Detect which cell encompasses the target text, then output its [X, Y] center coordinate. 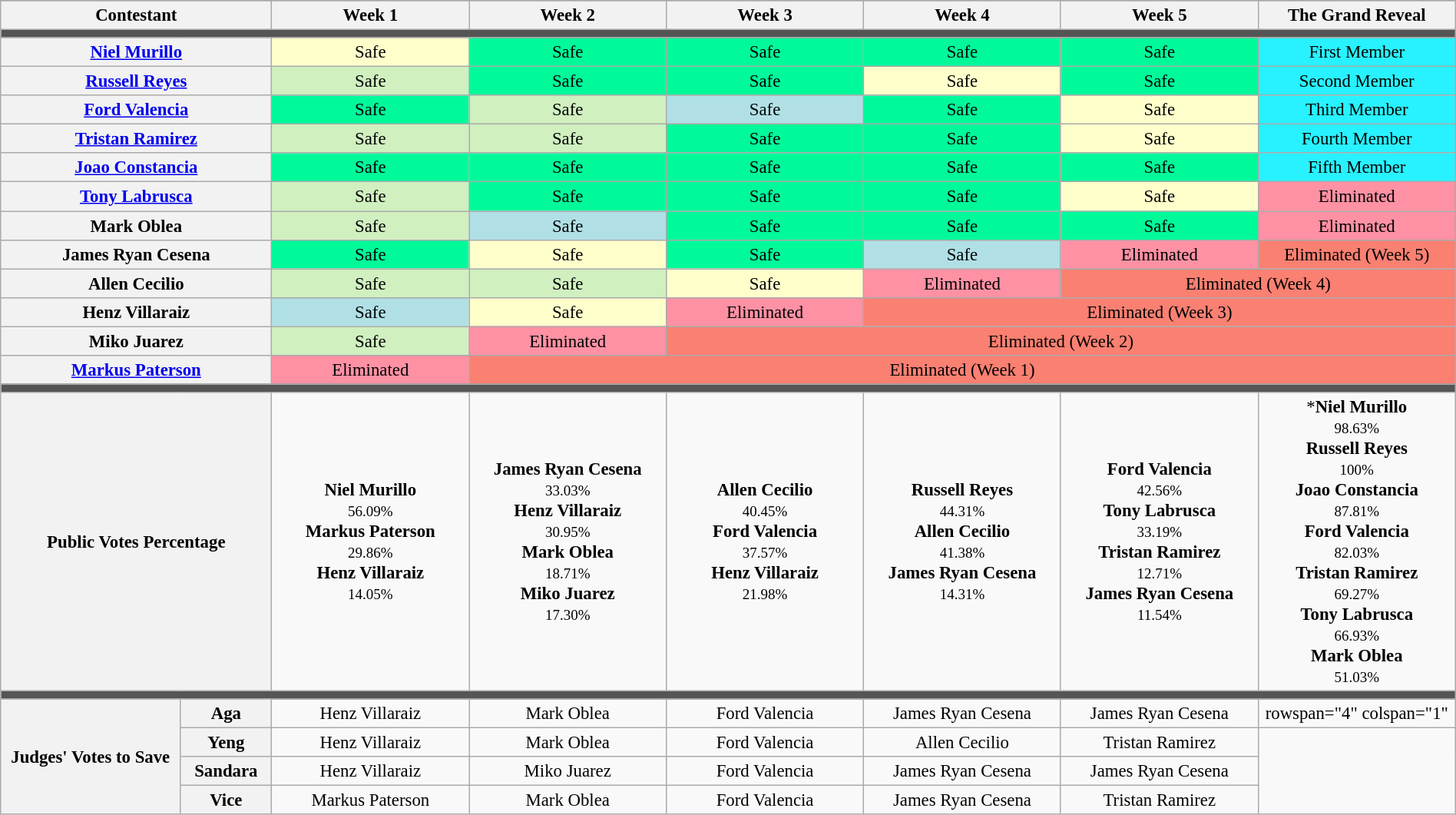
First Member [1356, 52]
Niel Murillo 56.09% Markus Paterson 29.86% Henz Villaraiz 14.05% [370, 542]
Eliminated (Week 3) [1160, 312]
Week 4 [963, 15]
Public Votes Percentage [137, 542]
Yeng [226, 743]
Eliminated (Week 2) [1061, 341]
Sandara [226, 771]
Niel Murillo [137, 52]
Third Member [1356, 110]
Second Member [1356, 81]
Fourth Member [1356, 139]
Fifth Member [1356, 168]
Eliminated (Week 1) [962, 370]
Tony Labrusca [137, 197]
The Grand Reveal [1356, 15]
*Niel Murillo 98.63% Russell Reyes 100% Joao Constancia 87.81% Ford Valencia 82.03% Tristan Ramirez 69.27% Tony Labrusca 66.93% Mark Oblea 51.03% [1356, 542]
rowspan="4" colspan="1" [1356, 714]
Contestant [137, 15]
Aga [226, 714]
Week 1 [370, 15]
Week 2 [568, 15]
Week 3 [765, 15]
Russell Reyes 44.31% Allen Cecilio 41.38% James Ryan Cesena 14.31% [963, 542]
Eliminated (Week 5) [1356, 254]
Judges' Votes to Save [91, 757]
Ford Valencia 42.56% Tony Labrusca 33.19% Tristan Ramirez 12.71% James Ryan Cesena 11.54% [1160, 542]
Eliminated (Week 4) [1258, 283]
Vice [226, 800]
Russell Reyes [137, 81]
Joao Constancia [137, 168]
James Ryan Cesena 33.03% Henz Villaraiz 30.95% Mark Oblea 18.71% Miko Juarez 17.30% [568, 542]
Allen Cecilio 40.45% Ford Valencia 37.57% Henz Villaraiz 21.98% [765, 542]
Week 5 [1160, 15]
